Extract the (X, Y) coordinate from the center of the cell holding the provided text.  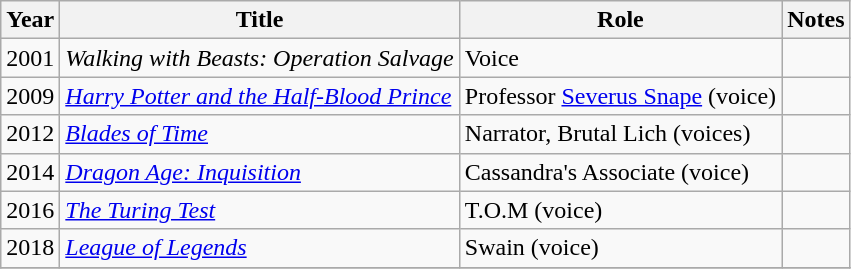
Blades of Time (260, 134)
T.O.M (voice) (620, 210)
Dragon Age: Inquisition (260, 172)
Year (30, 20)
Narrator, Brutal Lich (voices) (620, 134)
2018 (30, 248)
Harry Potter and the Half-Blood Prince (260, 96)
2001 (30, 58)
Notes (816, 20)
Walking with Beasts: Operation Salvage (260, 58)
2014 (30, 172)
Cassandra's Associate (voice) (620, 172)
Role (620, 20)
The Turing Test (260, 210)
League of Legends (260, 248)
2016 (30, 210)
2012 (30, 134)
Swain (voice) (620, 248)
Professor Severus Snape (voice) (620, 96)
Title (260, 20)
Voice (620, 58)
2009 (30, 96)
